Locate the cell with the specified text and output its [X, Y] center coordinate. 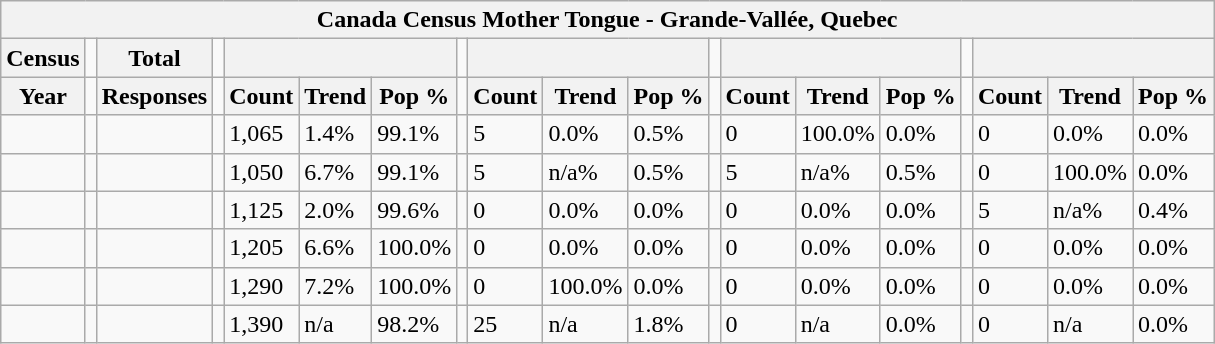
Census [43, 58]
1,205 [262, 248]
1.8% [668, 324]
25 [506, 324]
Responses [154, 96]
7.2% [336, 286]
6.6% [336, 248]
99.6% [414, 210]
1,065 [262, 134]
1,290 [262, 286]
1,050 [262, 172]
1,390 [262, 324]
1,125 [262, 210]
Total [154, 58]
0.4% [1172, 210]
2.0% [336, 210]
1.4% [336, 134]
Year [43, 96]
6.7% [336, 172]
Canada Census Mother Tongue - Grande-Vallée, Quebec [608, 20]
98.2% [414, 324]
